For the text-containing cell, return its midpoint in (x, y) coordinate format. 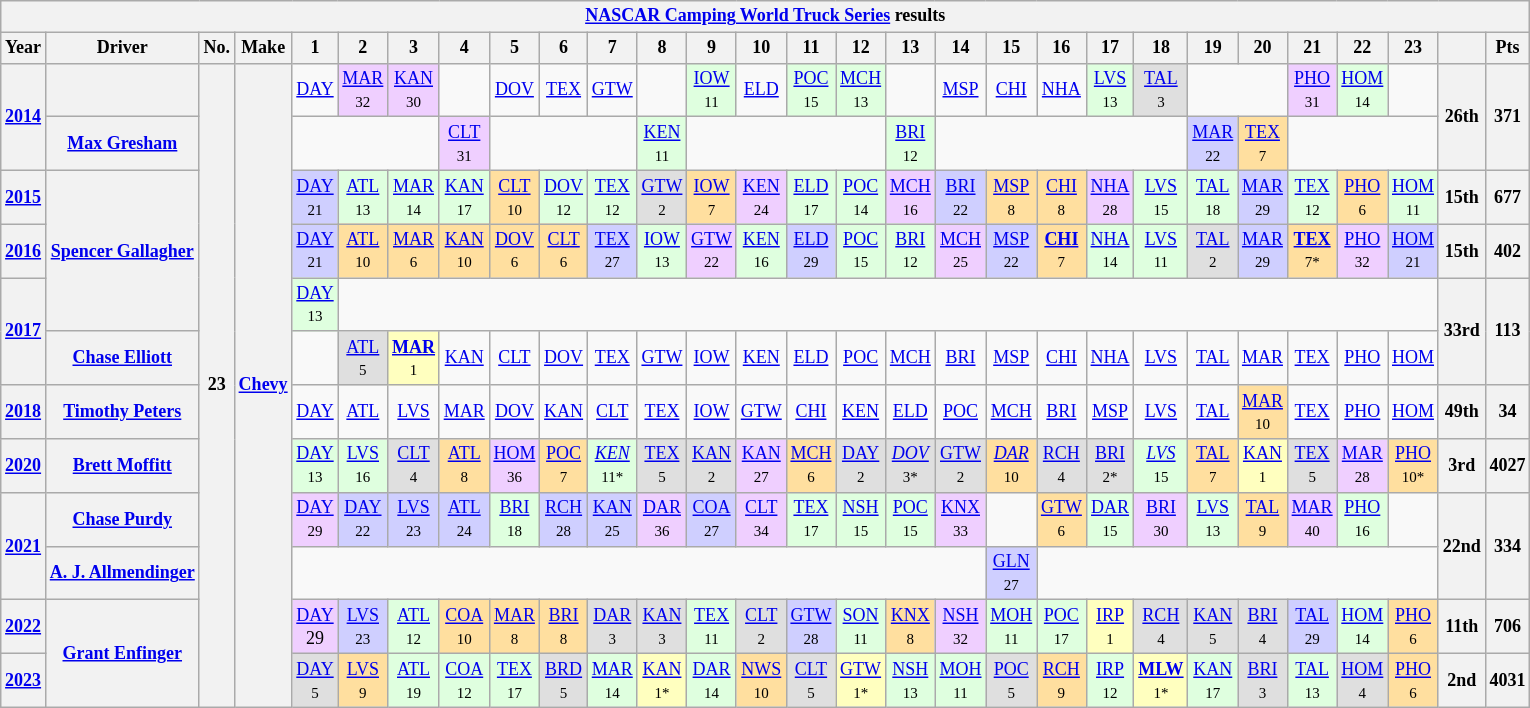
2 (363, 48)
49th (1462, 412)
KAN10 (464, 251)
2020 (24, 466)
2021 (24, 546)
KEN16 (761, 251)
MSP22 (1012, 251)
CLT6 (564, 251)
ATL13 (363, 197)
2014 (24, 116)
LVS11 (1161, 251)
DAY5 (315, 680)
ATL (363, 412)
NHA28 (1110, 197)
Brett Moffitt (122, 466)
CHI8 (1062, 197)
TAL2 (1213, 251)
ATL5 (363, 358)
GLN27 (1012, 573)
34 (1508, 412)
19 (1213, 48)
ATL10 (363, 251)
MAR32 (363, 90)
402 (1508, 251)
ELD29 (811, 251)
DOV6 (514, 251)
MAR28 (1362, 466)
DAR36 (662, 519)
GTW6 (1062, 519)
12 (861, 48)
Make (263, 48)
HOM11 (1414, 197)
ATL19 (414, 680)
Max Gresham (122, 144)
MAR40 (1312, 519)
TAL7 (1213, 466)
9 (712, 48)
NHA14 (1110, 251)
KAN5 (1213, 627)
KAN1* (662, 680)
TAL18 (1213, 197)
GTW1* (861, 680)
14 (960, 48)
TAL3 (1161, 90)
KAN1 (1263, 466)
CLT34 (761, 519)
PHO16 (1362, 519)
22 (1362, 48)
7 (612, 48)
CLT2 (761, 627)
3 (414, 48)
RCH28 (564, 519)
11 (811, 48)
CHI7 (1062, 251)
22nd (1462, 546)
BRD5 (564, 680)
Spencer Gallagher (122, 250)
KNX8 (910, 627)
2023 (24, 680)
13 (910, 48)
POC7 (564, 466)
21 (1312, 48)
Timothy Peters (122, 412)
MAR1 (414, 358)
RCH9 (1062, 680)
HOM4 (1362, 680)
KNX33 (960, 519)
KAN27 (761, 466)
DAY22 (363, 519)
MCH6 (811, 466)
GTW22 (712, 251)
IRP1 (1110, 627)
677 (1508, 197)
Chase Purdy (122, 519)
15 (1012, 48)
DOV3* (910, 466)
MSP8 (1012, 197)
BRI3 (1263, 680)
PHO32 (1362, 251)
DAR14 (712, 680)
KEN24 (761, 197)
5 (514, 48)
KAN2 (712, 466)
KAN25 (612, 519)
IOW7 (712, 197)
11th (1462, 627)
2018 (24, 412)
TEX27 (612, 251)
BRI22 (960, 197)
MCH16 (910, 197)
NWS10 (761, 680)
PHO10* (1414, 466)
COA27 (712, 519)
COA12 (464, 680)
KEN11 (662, 144)
10 (761, 48)
CLT31 (464, 144)
Chase Elliott (122, 358)
2016 (24, 251)
26th (1462, 116)
DAR10 (1012, 466)
MLW1* (1161, 680)
2015 (24, 197)
3rd (1462, 466)
Grant Enfinger (122, 654)
MCH25 (960, 251)
HOM36 (514, 466)
MAR6 (414, 251)
371 (1508, 116)
Pts (1508, 48)
HOM21 (1414, 251)
ATL12 (414, 627)
BRI18 (514, 519)
2022 (24, 627)
BRI2* (1110, 466)
Driver (122, 48)
TEX11 (712, 627)
IRP12 (1110, 680)
MAR22 (1213, 144)
ATL8 (464, 466)
113 (1508, 332)
17 (1110, 48)
No. (216, 48)
18 (1161, 48)
BRI8 (564, 627)
4031 (1508, 680)
1 (315, 48)
33rd (1462, 332)
Chevy (263, 385)
POC14 (861, 197)
TEX7* (1312, 251)
ELD17 (811, 197)
PHO31 (1312, 90)
TAL13 (1312, 680)
IOW13 (662, 251)
NASCAR Camping World Truck Series results (766, 16)
TAL29 (1312, 627)
20 (1263, 48)
8 (662, 48)
DOV12 (564, 197)
DAR3 (612, 627)
POC17 (1062, 627)
BRI4 (1263, 627)
GTW28 (811, 627)
ATL24 (464, 519)
334 (1508, 546)
MAR10 (1263, 412)
4 (464, 48)
16 (1062, 48)
4027 (1508, 466)
6 (564, 48)
KAN3 (662, 627)
CLT10 (514, 197)
2017 (24, 332)
TAL9 (1263, 519)
MCH13 (861, 90)
LVS16 (363, 466)
706 (1508, 627)
IOW11 (712, 90)
NSH13 (910, 680)
BRI30 (1161, 519)
NSH32 (960, 627)
DAR15 (1110, 519)
KAN30 (414, 90)
MAR8 (514, 627)
A. J. Allmendinger (122, 573)
DAY2 (861, 466)
Year (24, 48)
CLT5 (811, 680)
TEX7 (1263, 144)
NSH15 (861, 519)
LVS9 (363, 680)
POC5 (1012, 680)
COA10 (464, 627)
KEN11* (612, 466)
SON11 (861, 627)
2nd (1462, 680)
CLT4 (414, 466)
